For the text-containing cell, return its midpoint in (X, Y) coordinate format. 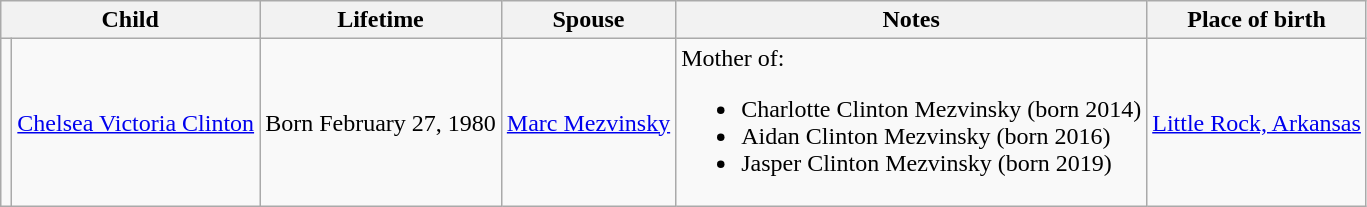
Chelsea Victoria Clinton (136, 122)
Mother of:Charlotte Clinton Mezvinsky (born 2014)Aidan Clinton Mezvinsky (born 2016)Jasper Clinton Mezvinsky (born 2019) (912, 122)
Child (130, 20)
Born February 27, 1980 (381, 122)
Place of birth (1257, 20)
Lifetime (381, 20)
Little Rock, Arkansas (1257, 122)
Marc Mezvinsky (588, 122)
Notes (912, 20)
Spouse (588, 20)
